Output the [x, y] coordinate of the center of the cell containing the given text.  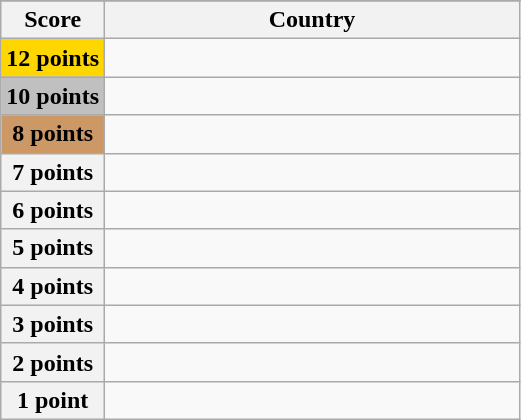
1 point [53, 400]
8 points [53, 134]
5 points [53, 248]
Score [53, 20]
7 points [53, 172]
12 points [53, 58]
4 points [53, 286]
Country [312, 20]
3 points [53, 324]
2 points [53, 362]
6 points [53, 210]
10 points [53, 96]
